Output the [X, Y] coordinate of the center of the cell containing the given text.  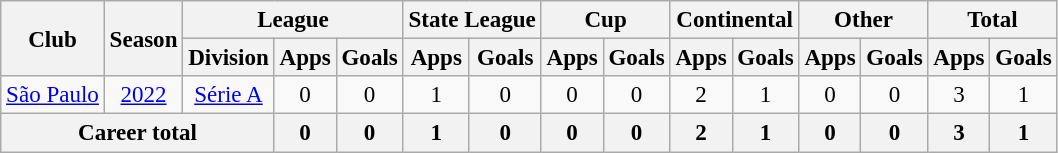
League [293, 20]
2022 [144, 95]
Continental [734, 20]
State League [472, 20]
Cup [606, 20]
Other [864, 20]
São Paulo [53, 95]
Career total [138, 133]
Total [992, 20]
Division [228, 58]
Série A [228, 95]
Season [144, 38]
Club [53, 38]
